For the text-containing cell, return its midpoint in [X, Y] coordinate format. 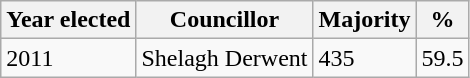
59.5 [442, 58]
435 [364, 58]
Councillor [224, 20]
Majority [364, 20]
Year elected [68, 20]
% [442, 20]
Shelagh Derwent [224, 58]
2011 [68, 58]
